Extract the (X, Y) coordinate from the center of the cell holding the provided text.  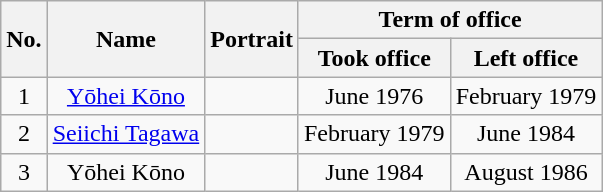
2 (24, 134)
June 1976 (374, 96)
Seiichi Tagawa (126, 134)
1 (24, 96)
3 (24, 172)
No. (24, 39)
Term of office (450, 20)
Left office (526, 58)
Took office (374, 58)
August 1986 (526, 172)
Name (126, 39)
Portrait (252, 39)
